Capture the cell that displays the provided text and extract its [X, Y] central coordinate. 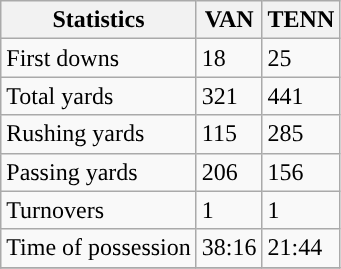
18 [229, 58]
Passing yards [99, 172]
Rushing yards [99, 134]
TENN [301, 20]
Statistics [99, 20]
285 [301, 134]
21:44 [301, 248]
206 [229, 172]
Time of possession [99, 248]
Turnovers [99, 210]
VAN [229, 20]
25 [301, 58]
156 [301, 172]
441 [301, 96]
First downs [99, 58]
115 [229, 134]
321 [229, 96]
38:16 [229, 248]
Total yards [99, 96]
